From the cell containing the given text, extract its center point as [X, Y] coordinate. 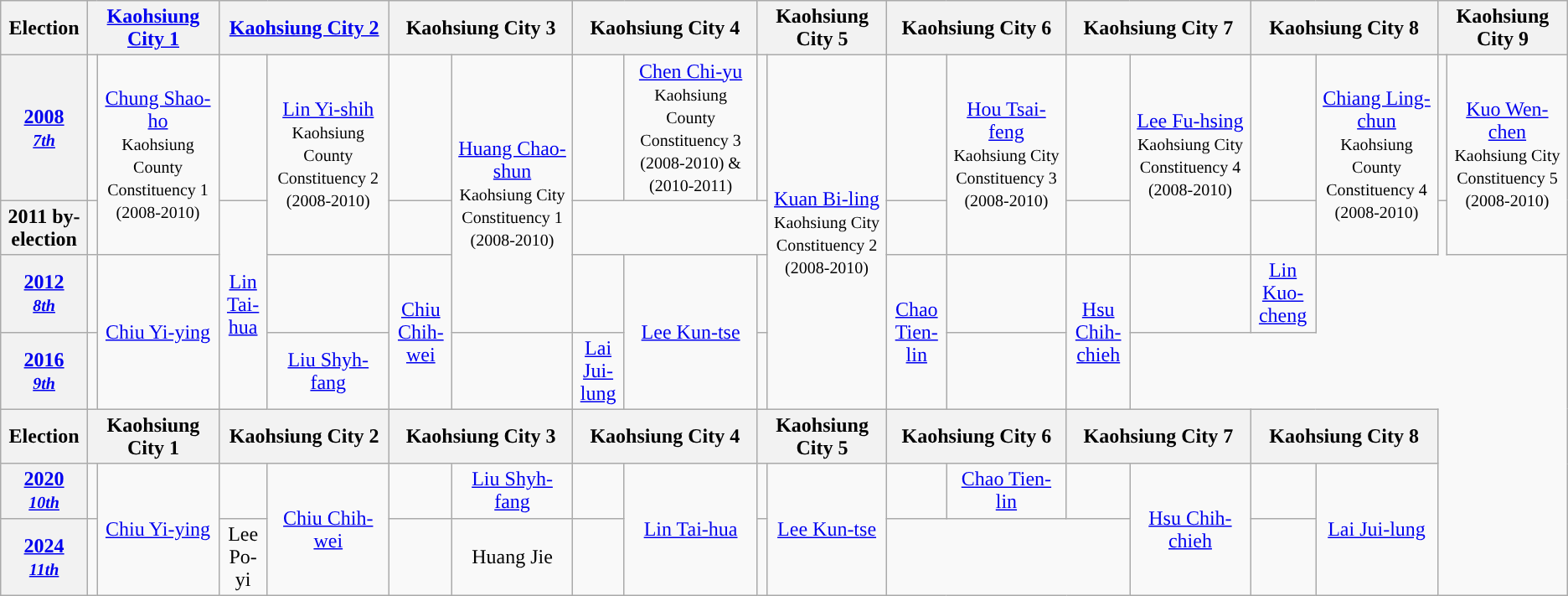
20087th [44, 127]
Huang Jie [513, 557]
Kaohsiung City 9 [1503, 29]
Hou Tsai-fengKaohsiung City Constituency 3 (2008-2010) [1007, 155]
Chiang Ling-chunKaohsiung County Constituency 4 (2008-2010) [1376, 155]
Huang Chao-shunKaohsiung City Constituency 1 (2008-2010) [513, 194]
20128th [44, 293]
20169th [44, 371]
Lee Fu-hsingKaohsiung City Constituency 4 (2008-2010) [1189, 155]
2011 by-election [44, 228]
Chung Shao-hoKaohsiung County Constituency 1 (2008-2010) [158, 155]
Kuo Wen-chenKaohsiung City Constituency 5 (2008-2010) [1508, 155]
202010th [44, 491]
Chen Chi-yuKaohsiung County Constituency 3 (2008-2010) & (2010-2011) [690, 127]
Kuan Bi-lingKaohsiung City Constituency 2 (2008-2010) [826, 232]
Lin Yi-shihKaohsiung County Constituency 2 (2008-2010) [328, 155]
Lee Po-yi [243, 557]
202411th [44, 557]
Lin Kuo-cheng [1283, 293]
